Pinpoint the cell where the given text exists, returning its (X, Y) midpoint coordinate. 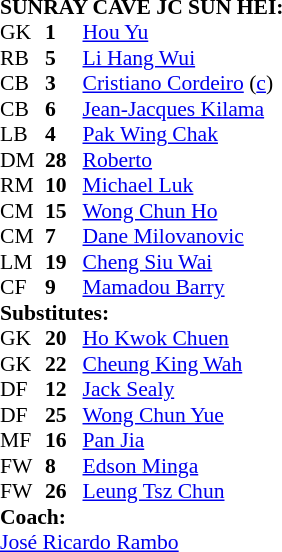
8 (64, 466)
LM (22, 262)
RM (22, 185)
7 (64, 237)
19 (64, 262)
22 (64, 364)
DM (22, 160)
25 (64, 415)
15 (64, 211)
6 (64, 109)
26 (64, 491)
MF (22, 441)
LB (22, 135)
4 (64, 135)
20 (64, 339)
10 (64, 185)
RB (22, 58)
5 (64, 58)
9 (64, 287)
28 (64, 160)
CF (22, 287)
16 (64, 441)
3 (64, 83)
12 (64, 389)
1 (64, 33)
